Return (x, y) of the center of cell containing provided text 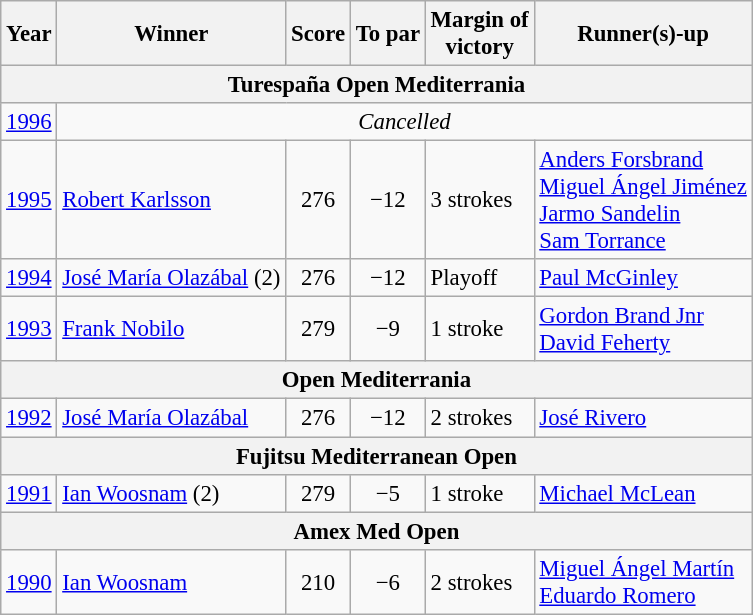
Robert Karlsson (172, 200)
−9 (388, 330)
1996 (29, 122)
Runner(s)-up (643, 34)
210 (318, 582)
Paul McGinley (643, 278)
Anders Forsbrand Miguel Ángel Jiménez Jarmo Sandelin Sam Torrance (643, 200)
1994 (29, 278)
Fujitsu Mediterranean Open (376, 456)
Amex Med Open (376, 531)
José María Olazábal (172, 418)
1992 (29, 418)
1995 (29, 200)
Open Mediterrania (376, 381)
José María Olazábal (2) (172, 278)
1993 (29, 330)
Cancelled (404, 122)
3 strokes (480, 200)
−6 (388, 582)
1991 (29, 493)
Ian Woosnam (2) (172, 493)
−5 (388, 493)
Year (29, 34)
1990 (29, 582)
Gordon Brand Jnr David Feherty (643, 330)
Margin ofvictory (480, 34)
Michael McLean (643, 493)
Turespaña Open Mediterrania (376, 85)
Miguel Ángel Martín Eduardo Romero (643, 582)
Score (318, 34)
Playoff (480, 278)
Ian Woosnam (172, 582)
José Rivero (643, 418)
To par (388, 34)
Frank Nobilo (172, 330)
Winner (172, 34)
